For the text-containing cell, return its midpoint in (x, y) coordinate format. 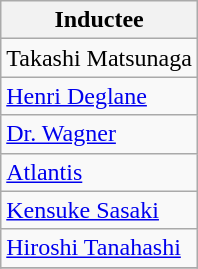
Atlantis (100, 172)
Inductee (100, 20)
Takashi Matsunaga (100, 58)
Dr. Wagner (100, 134)
Kensuke Sasaki (100, 210)
Hiroshi Tanahashi (100, 248)
Henri Deglane (100, 96)
